Return the (x, y) coordinate for the center point of the cell that contains the specified text.  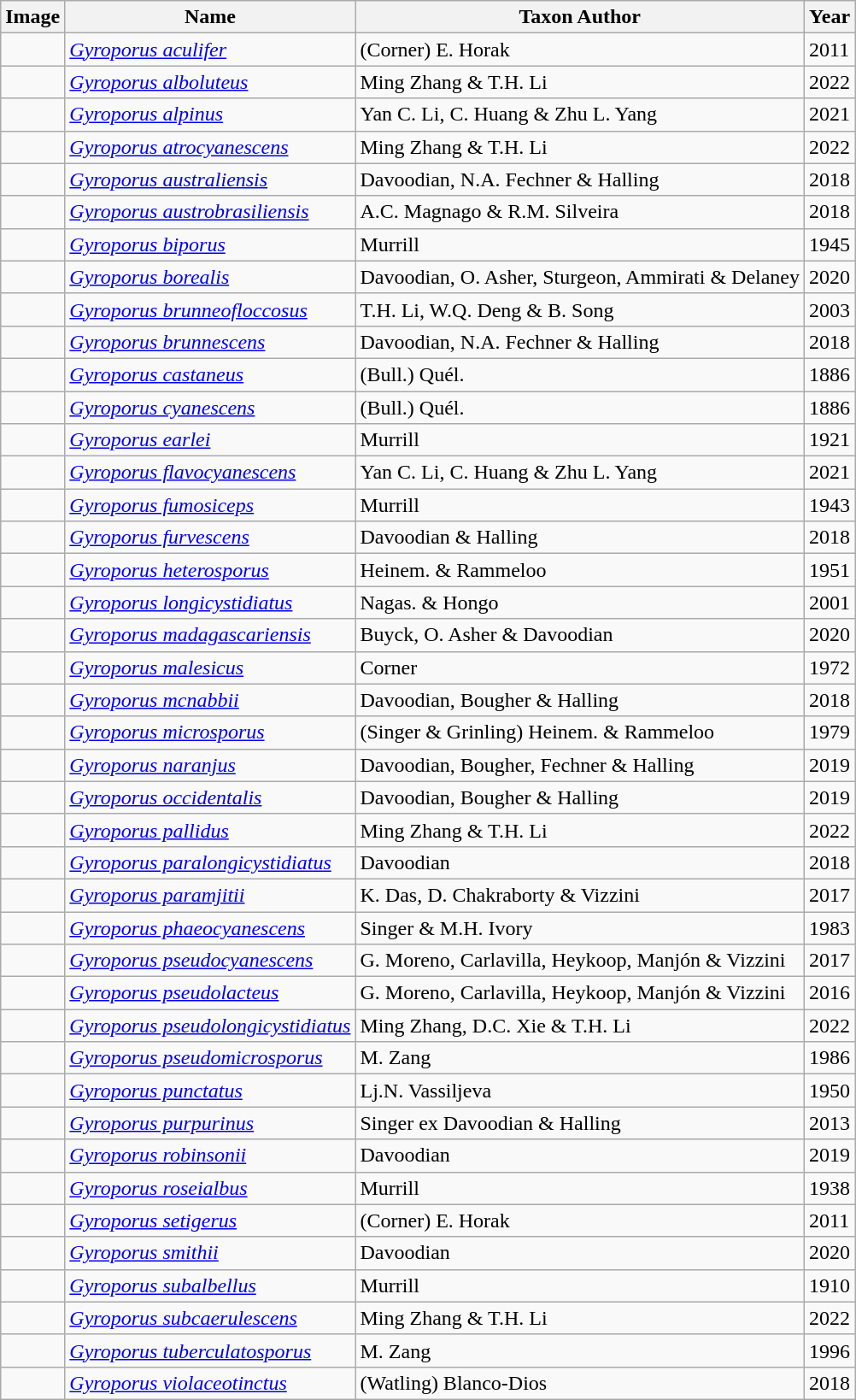
Gyroporus robinsonii (210, 1156)
Gyroporus malesicus (210, 668)
2016 (830, 993)
Taxon Author (580, 17)
Gyroporus punctatus (210, 1091)
Gyroporus pallidus (210, 830)
Gyroporus madagascariensis (210, 635)
Gyroporus furvescens (210, 538)
Gyroporus occidentalis (210, 797)
Gyroporus setigerus (210, 1221)
Gyroporus aculifer (210, 50)
T.H. Li, W.Q. Deng & B. Song (580, 309)
Gyroporus castaneus (210, 374)
Ming Zhang, D.C. Xie & T.H. Li (580, 1026)
Gyroporus cyanescens (210, 408)
Gyroporus roseialbus (210, 1188)
1983 (830, 927)
Gyroporus austrobrasiliensis (210, 212)
Gyroporus brunnescens (210, 342)
Gyroporus atrocyanescens (210, 147)
1950 (830, 1091)
K. Das, D. Chakraborty & Vizzini (580, 895)
Lj.N. Vassiljeva (580, 1091)
Image (32, 17)
1979 (830, 732)
Gyroporus violaceotinctus (210, 1383)
Gyroporus heterosporus (210, 570)
1972 (830, 668)
Gyroporus paramjitii (210, 895)
Name (210, 17)
A.C. Magnago & R.M. Silveira (580, 212)
Gyroporus pseudocyanescens (210, 961)
Gyroporus paralongicystidiatus (210, 862)
Davoodian, O. Asher, Sturgeon, Ammirati & Delaney (580, 277)
(Singer & Grinling) Heinem. & Rammeloo (580, 732)
(Watling) Blanco-Dios (580, 1383)
Gyroporus fumosiceps (210, 505)
1951 (830, 570)
Davoodian, Bougher, Fechner & Halling (580, 765)
2001 (830, 603)
Gyroporus subalbellus (210, 1285)
Gyroporus naranjus (210, 765)
1943 (830, 505)
Gyroporus earlei (210, 440)
1921 (830, 440)
Gyroporus brunneofloccosus (210, 309)
1938 (830, 1188)
Corner (580, 668)
1945 (830, 244)
1910 (830, 1285)
Gyroporus australiensis (210, 179)
Gyroporus pseudomicrosporus (210, 1058)
1986 (830, 1058)
Gyroporus phaeocyanescens (210, 927)
Gyroporus pseudolacteus (210, 993)
Nagas. & Hongo (580, 603)
Gyroporus flavocyanescens (210, 473)
Gyroporus purpurinus (210, 1123)
Gyroporus smithii (210, 1253)
Gyroporus alboluteus (210, 82)
Year (830, 17)
Davoodian & Halling (580, 538)
2013 (830, 1123)
2003 (830, 309)
Gyroporus alpinus (210, 115)
Gyroporus biporus (210, 244)
1996 (830, 1350)
Gyroporus borealis (210, 277)
Gyroporus mcnabbii (210, 700)
Singer & M.H. Ivory (580, 927)
Gyroporus pseudolongicystidiatus (210, 1026)
Gyroporus subcaerulescens (210, 1318)
Singer ex Davoodian & Halling (580, 1123)
Gyroporus tuberculatosporus (210, 1350)
Heinem. & Rammeloo (580, 570)
Buyck, O. Asher & Davoodian (580, 635)
Gyroporus longicystidiatus (210, 603)
Gyroporus microsporus (210, 732)
